For the text-containing cell, return its midpoint in [x, y] coordinate format. 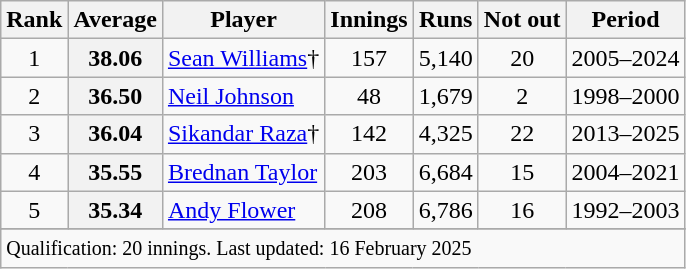
203 [369, 172]
1992–2003 [626, 210]
Neil Johnson [243, 96]
Rank [34, 20]
15 [522, 172]
157 [369, 58]
3 [34, 134]
142 [369, 134]
2013–2025 [626, 134]
Innings [369, 20]
6,786 [446, 210]
4,325 [446, 134]
36.50 [116, 96]
1,679 [446, 96]
20 [522, 58]
208 [369, 210]
Average [116, 20]
Period [626, 20]
Andy Flower [243, 210]
35.55 [116, 172]
Sean Williams† [243, 58]
1998–2000 [626, 96]
4 [34, 172]
2005–2024 [626, 58]
35.34 [116, 210]
16 [522, 210]
Brednan Taylor [243, 172]
Not out [522, 20]
Player [243, 20]
38.06 [116, 58]
1 [34, 58]
6,684 [446, 172]
Qualification: 20 innings. Last updated: 16 February 2025 [343, 248]
2004–2021 [626, 172]
5 [34, 210]
Sikandar Raza† [243, 134]
Runs [446, 20]
5,140 [446, 58]
36.04 [116, 134]
48 [369, 96]
22 [522, 134]
